Detect which cell encompasses the target text, then output its [X, Y] center coordinate. 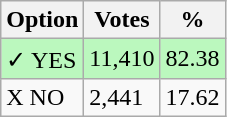
X NO [42, 97]
17.62 [192, 97]
11,410 [122, 59]
82.38 [192, 59]
% [192, 20]
Votes [122, 20]
Option [42, 20]
2,441 [122, 97]
✓ YES [42, 59]
